Capture the cell that displays the provided text and extract its (X, Y) central coordinate. 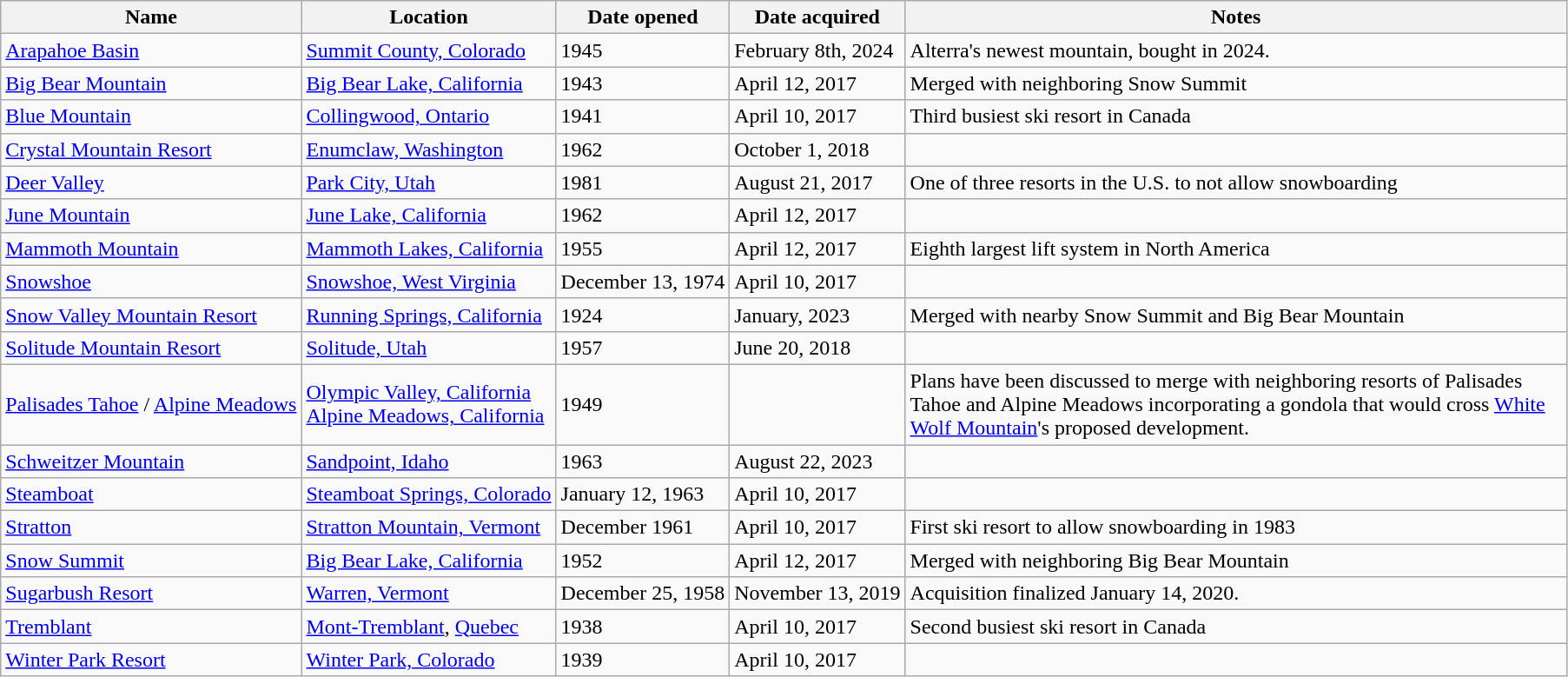
Arapahoe Basin (151, 50)
1952 (643, 561)
Merged with nearby Snow Summit and Big Bear Mountain (1235, 315)
Stratton Mountain, Vermont (429, 528)
Snow Summit (151, 561)
Date opened (643, 17)
Merged with neighboring Big Bear Mountain (1235, 561)
August 22, 2023 (817, 461)
Snow Valley Mountain Resort (151, 315)
Running Springs, California (429, 315)
Crystal Mountain Resort (151, 149)
Solitude, Utah (429, 348)
Steamboat (151, 494)
Third busiest ski resort in Canada (1235, 116)
Name (151, 17)
Enumclaw, Washington (429, 149)
August 21, 2017 (817, 183)
Merged with neighboring Snow Summit (1235, 83)
Blue Mountain (151, 116)
1924 (643, 315)
Palisades Tahoe / Alpine Meadows (151, 404)
June Mountain (151, 216)
1938 (643, 627)
December 1961 (643, 528)
Location (429, 17)
Collingwood, Ontario (429, 116)
January 12, 1963 (643, 494)
Olympic Valley, CaliforniaAlpine Meadows, California (429, 404)
Solitude Mountain Resort (151, 348)
Snowshoe (151, 282)
Summit County, Colorado (429, 50)
Big Bear Mountain (151, 83)
First ski resort to allow snowboarding in 1983 (1235, 528)
1963 (643, 461)
June Lake, California (429, 216)
June 20, 2018 (817, 348)
Snowshoe, West Virginia (429, 282)
October 1, 2018 (817, 149)
One of three resorts in the U.S. to not allow snowboarding (1235, 183)
1957 (643, 348)
Eighth largest lift system in North America (1235, 249)
Alterra's newest mountain, bought in 2024. (1235, 50)
Mammoth Mountain (151, 249)
Acquisition finalized January 14, 2020. (1235, 594)
Sugarbush Resort (151, 594)
Stratton (151, 528)
1955 (643, 249)
1943 (643, 83)
Sandpoint, Idaho (429, 461)
November 13, 2019 (817, 594)
December 25, 1958 (643, 594)
December 13, 1974 (643, 282)
January, 2023 (817, 315)
Mont-Tremblant, Quebec (429, 627)
Date acquired (817, 17)
1949 (643, 404)
Second busiest ski resort in Canada (1235, 627)
1941 (643, 116)
Winter Park Resort (151, 660)
Mammoth Lakes, California (429, 249)
1945 (643, 50)
Tremblant (151, 627)
Notes (1235, 17)
Steamboat Springs, Colorado (429, 494)
February 8th, 2024 (817, 50)
Schweitzer Mountain (151, 461)
Warren, Vermont (429, 594)
1939 (643, 660)
Park City, Utah (429, 183)
Winter Park, Colorado (429, 660)
1981 (643, 183)
Deer Valley (151, 183)
